Pinpoint the cell where the given text exists, returning its (X, Y) midpoint coordinate. 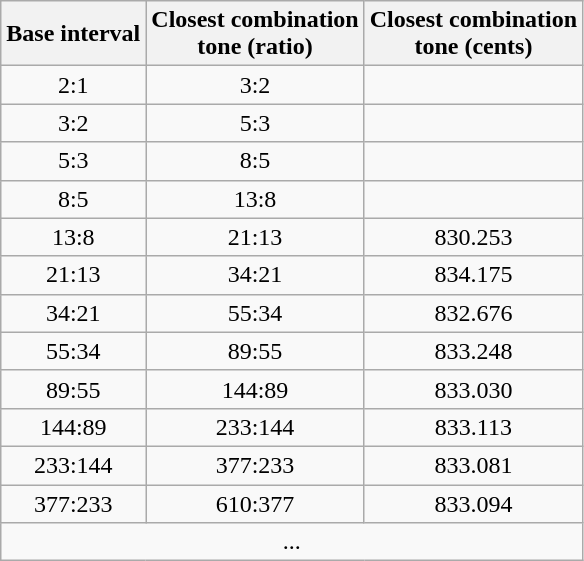
2:1 (74, 85)
Base interval (74, 34)
834.175 (473, 275)
833.113 (473, 427)
833.030 (473, 389)
833.248 (473, 351)
... (292, 542)
830.253 (473, 237)
832.676 (473, 313)
610:377 (255, 503)
Closest combination tone (ratio) (255, 34)
833.094 (473, 503)
Closest combination tone (cents) (473, 34)
833.081 (473, 465)
